Scan for the cell matching the given text and deliver its (X, Y) coordinate at center. 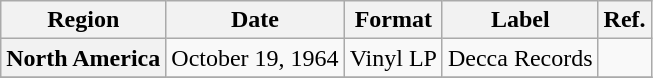
October 19, 1964 (255, 58)
Format (393, 20)
Ref. (624, 20)
Label (520, 20)
Decca Records (520, 58)
Date (255, 20)
North America (84, 58)
Vinyl LP (393, 58)
Region (84, 20)
